Find where the given text appears and provide that cell's center as [X, Y] coordinate. 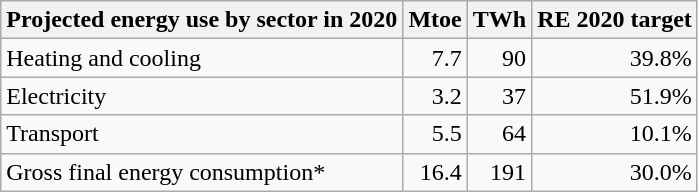
39.8% [615, 58]
3.2 [435, 96]
16.4 [435, 172]
Heating and cooling [202, 58]
30.0% [615, 172]
Projected energy use by sector in 2020 [202, 20]
7.7 [435, 58]
64 [499, 134]
10.1% [615, 134]
90 [499, 58]
TWh [499, 20]
51.9% [615, 96]
RE 2020 target [615, 20]
Gross final energy consumption* [202, 172]
191 [499, 172]
Electricity [202, 96]
37 [499, 96]
Mtoe [435, 20]
5.5 [435, 134]
Transport [202, 134]
